Return [X, Y] of the center of cell containing provided text 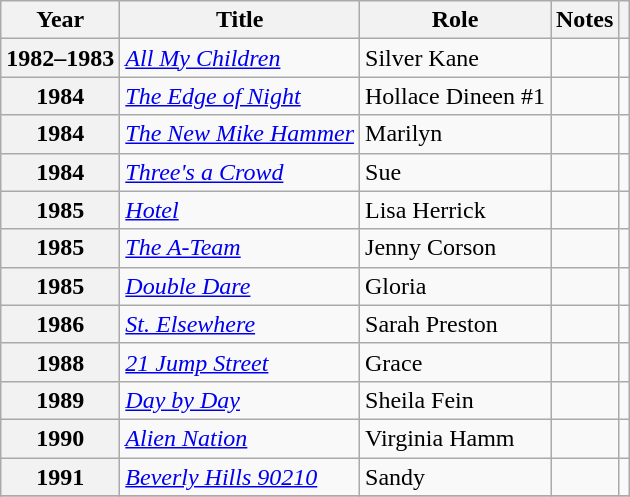
Beverly Hills 90210 [240, 477]
Double Dare [240, 286]
1991 [60, 477]
Sue [456, 172]
Sarah Preston [456, 324]
All My Children [240, 58]
Jenny Corson [456, 248]
The A-Team [240, 248]
1988 [60, 362]
1990 [60, 438]
21 Jump Street [240, 362]
Marilyn [456, 134]
Notes [584, 20]
Role [456, 20]
Alien Nation [240, 438]
Day by Day [240, 400]
Hollace Dineen #1 [456, 96]
1982–1983 [60, 58]
The Edge of Night [240, 96]
Hotel [240, 210]
St. Elsewhere [240, 324]
The New Mike Hammer [240, 134]
Gloria [456, 286]
Grace [456, 362]
Sandy [456, 477]
1989 [60, 400]
Title [240, 20]
Three's a Crowd [240, 172]
Virginia Hamm [456, 438]
Sheila Fein [456, 400]
Year [60, 20]
Silver Kane [456, 58]
1986 [60, 324]
Lisa Herrick [456, 210]
